Find where the given text appears and provide that cell's center as (x, y) coordinate. 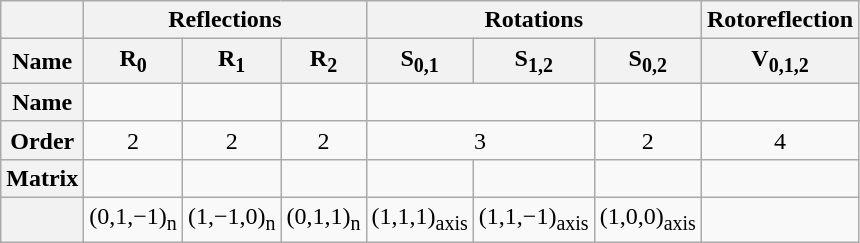
(1,1,−1)axis (534, 219)
(0,1,−1)n (134, 219)
(1,−1,0)n (232, 219)
S0,2 (648, 61)
R2 (324, 61)
V0,1,2 (780, 61)
S0,1 (420, 61)
(1,1,1)axis (420, 219)
Reflections (225, 20)
S1,2 (534, 61)
3 (480, 140)
4 (780, 140)
R0 (134, 61)
Order (42, 140)
(1,0,0)axis (648, 219)
R1 (232, 61)
Rotoreflection (780, 20)
Matrix (42, 178)
Rotations (534, 20)
(0,1,1)n (324, 219)
